Return [x, y] of the center of cell containing provided text 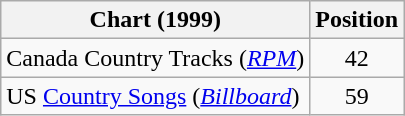
US Country Songs (Billboard) [156, 96]
Canada Country Tracks (RPM) [156, 58]
Chart (1999) [156, 20]
Position [357, 20]
42 [357, 58]
59 [357, 96]
